Search for the cell housing the specified text and yield its (X, Y) center coordinate. 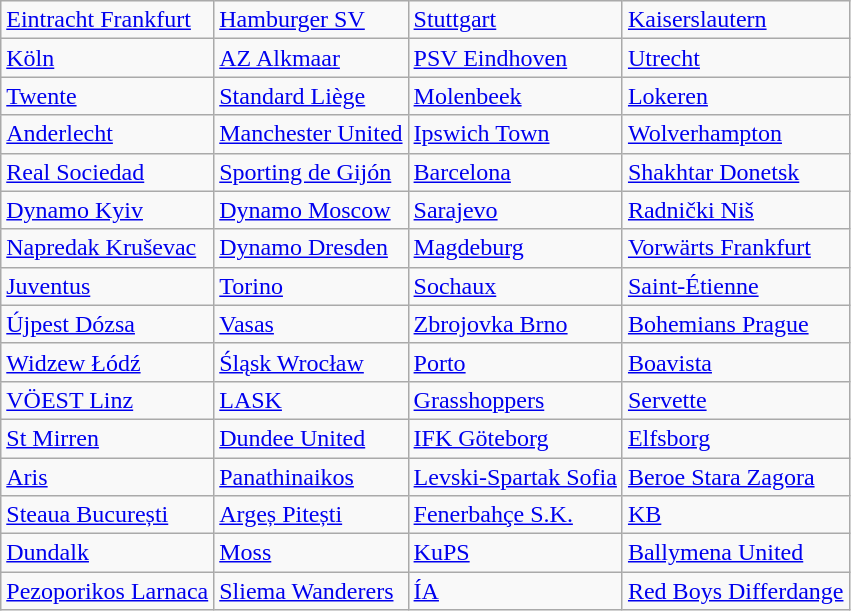
AZ Alkmaar (311, 58)
Dundalk (108, 553)
Panathinaikos (311, 477)
ÍA (515, 591)
Torino (311, 286)
Radnički Niš (736, 210)
Zbrojovka Brno (515, 324)
Sarajevo (515, 210)
Levski-Spartak Sofia (515, 477)
Ballymena United (736, 553)
Molenbeek (515, 96)
Juventus (108, 286)
KB (736, 515)
Kaiserslautern (736, 20)
Eintracht Frankfurt (108, 20)
Dynamo Kyiv (108, 210)
Aris (108, 477)
Servette (736, 400)
Bohemians Prague (736, 324)
Sporting de Gijón (311, 172)
Porto (515, 362)
Pezoporikos Larnaca (108, 591)
Saint-Étienne (736, 286)
Vorwärts Frankfurt (736, 248)
Anderlecht (108, 134)
Steaua București (108, 515)
Hamburger SV (311, 20)
St Mirren (108, 438)
Twente (108, 96)
Újpest Dózsa (108, 324)
Ipswich Town (515, 134)
KuPS (515, 553)
Argeș Pitești (311, 515)
Real Sociedad (108, 172)
IFK Göteborg (515, 438)
Beroe Stara Zagora (736, 477)
VÖEST Linz (108, 400)
Stuttgart (515, 20)
Fenerbahçe S.K. (515, 515)
Barcelona (515, 172)
Dundee United (311, 438)
Dynamo Dresden (311, 248)
Napredak Kruševac (108, 248)
Manchester United (311, 134)
Vasas (311, 324)
Utrecht (736, 58)
LASK (311, 400)
Shakhtar Donetsk (736, 172)
Elfsborg (736, 438)
Lokeren (736, 96)
Sliema Wanderers (311, 591)
Sochaux (515, 286)
Wolverhampton (736, 134)
Standard Liège (311, 96)
Magdeburg (515, 248)
Śląsk Wrocław (311, 362)
Köln (108, 58)
Red Boys Differdange (736, 591)
Boavista (736, 362)
PSV Eindhoven (515, 58)
Moss (311, 553)
Grasshoppers (515, 400)
Widzew Łódź (108, 362)
Dynamo Moscow (311, 210)
